Extract the [x, y] coordinate from the center of the cell holding the provided text.  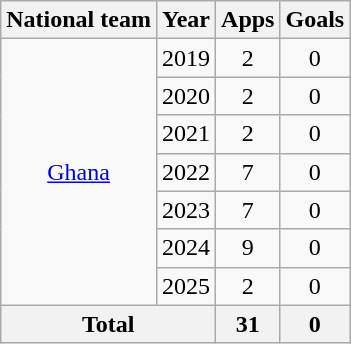
31 [248, 324]
2020 [186, 96]
Total [108, 324]
2024 [186, 248]
9 [248, 248]
2019 [186, 58]
National team [79, 20]
2023 [186, 210]
2021 [186, 134]
Ghana [79, 172]
Apps [248, 20]
2025 [186, 286]
Year [186, 20]
Goals [315, 20]
2022 [186, 172]
